Detect which cell encompasses the target text, then output its [X, Y] center coordinate. 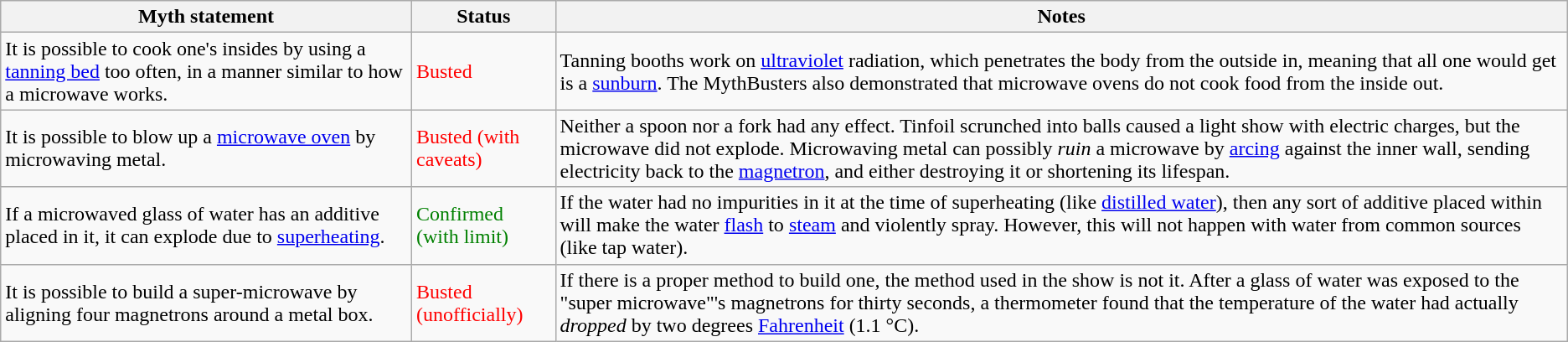
Busted [483, 71]
Busted (unofficially) [483, 303]
It is possible to blow up a microwave oven by microwaving metal. [206, 148]
Notes [1061, 17]
It is possible to cook one's insides by using a tanning bed too often, in a manner similar to how a microwave works. [206, 71]
It is possible to build a super-microwave by aligning four magnetrons around a metal box. [206, 303]
Confirmed (with limit) [483, 225]
If a microwaved glass of water has an additive placed in it, it can explode due to superheating. [206, 225]
Myth statement [206, 17]
Busted (with caveats) [483, 148]
Status [483, 17]
